Locate the cell with the specified text and output its (x, y) center coordinate. 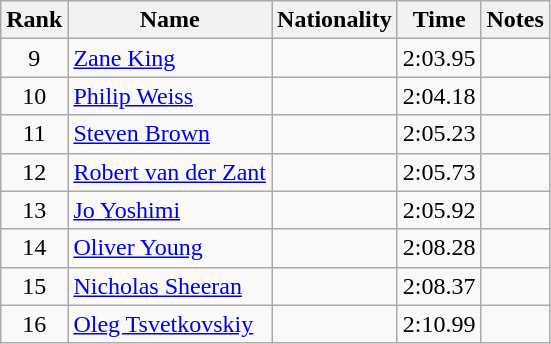
Oliver Young (170, 248)
2:10.99 (439, 324)
Name (170, 20)
Zane King (170, 58)
Steven Brown (170, 134)
15 (34, 286)
2:08.28 (439, 248)
Nicholas Sheeran (170, 286)
16 (34, 324)
13 (34, 210)
Robert van der Zant (170, 172)
2:05.73 (439, 172)
Jo Yoshimi (170, 210)
Notes (515, 20)
Oleg Tsvetkovskiy (170, 324)
10 (34, 96)
9 (34, 58)
Rank (34, 20)
Time (439, 20)
Philip Weiss (170, 96)
12 (34, 172)
Nationality (335, 20)
14 (34, 248)
2:05.92 (439, 210)
11 (34, 134)
2:05.23 (439, 134)
2:03.95 (439, 58)
2:08.37 (439, 286)
2:04.18 (439, 96)
